Determine the (x, y) coordinate at the center of the cell enclosing the given text.  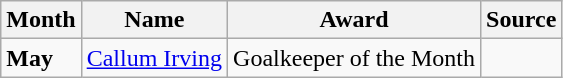
Name (154, 20)
May (41, 58)
Callum Irving (154, 58)
Goalkeeper of the Month (354, 58)
Month (41, 20)
Source (522, 20)
Award (354, 20)
